Determine the (X, Y) coordinate at the center of the cell enclosing the given text.  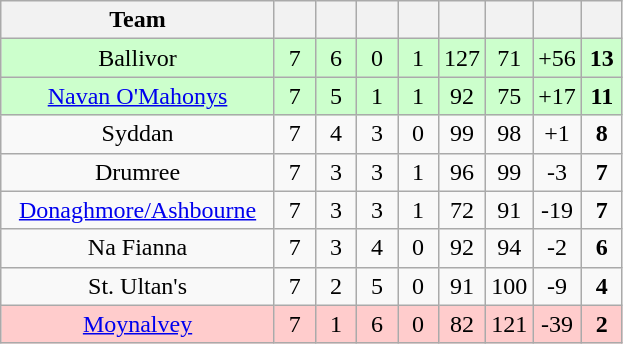
-19 (558, 210)
-39 (558, 324)
82 (462, 324)
71 (510, 58)
121 (510, 324)
100 (510, 286)
-3 (558, 172)
75 (510, 96)
+17 (558, 96)
13 (602, 58)
St. Ultan's (138, 286)
+1 (558, 134)
-2 (558, 248)
Drumree (138, 172)
8 (602, 134)
Syddan (138, 134)
98 (510, 134)
Navan O'Mahonys (138, 96)
72 (462, 210)
Team (138, 20)
+56 (558, 58)
Ballivor (138, 58)
11 (602, 96)
96 (462, 172)
94 (510, 248)
Na Fianna (138, 248)
Donaghmore/Ashbourne (138, 210)
Moynalvey (138, 324)
127 (462, 58)
-9 (558, 286)
